Extract the (X, Y) coordinate from the center of the cell holding the provided text.  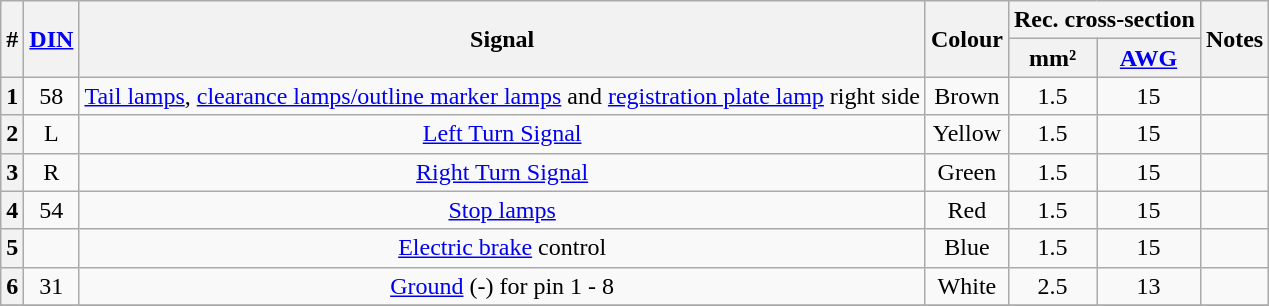
Yellow (966, 134)
2.5 (1052, 286)
Tail lamps, clearance lamps/outline marker lamps and registration plate lamp right side (502, 96)
mm² (1052, 58)
Brown (966, 96)
Colour (966, 39)
13 (1149, 286)
Right Turn Signal (502, 172)
DIN (52, 39)
Left Turn Signal (502, 134)
Green (966, 172)
5 (12, 248)
Blue (966, 248)
Ground (-) for pin 1 - 8 (502, 286)
6 (12, 286)
Electric brake control (502, 248)
4 (12, 210)
Red (966, 210)
R (52, 172)
AWG (1149, 58)
White (966, 286)
Notes (1234, 39)
Stop lamps (502, 210)
58 (52, 96)
2 (12, 134)
3 (12, 172)
# (12, 39)
31 (52, 286)
1 (12, 96)
L (52, 134)
54 (52, 210)
Rec. cross-section (1104, 20)
Signal (502, 39)
